Extract the [X, Y] coordinate from the center of the cell holding the provided text.  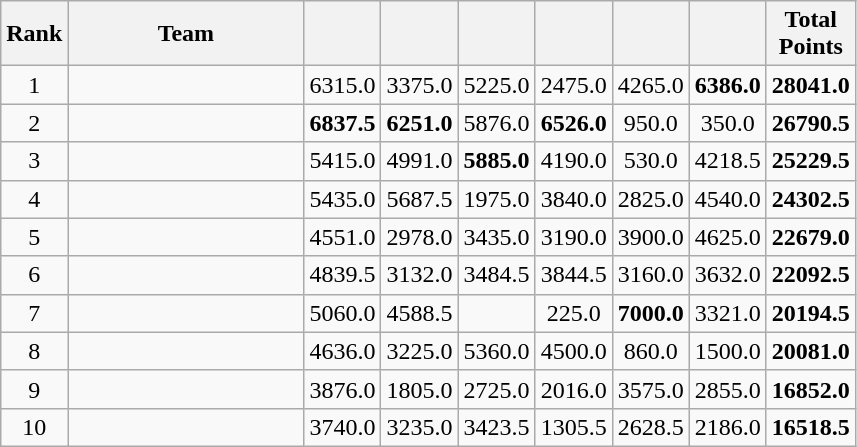
4265.0 [650, 85]
Rank [34, 34]
2628.5 [650, 427]
3375.0 [420, 85]
1305.5 [574, 427]
3190.0 [574, 237]
28041.0 [810, 85]
3575.0 [650, 389]
8 [34, 351]
6386.0 [728, 85]
4540.0 [728, 199]
3740.0 [342, 427]
3632.0 [728, 275]
4588.5 [420, 313]
530.0 [650, 161]
2725.0 [496, 389]
860.0 [650, 351]
350.0 [728, 123]
3840.0 [574, 199]
5885.0 [496, 161]
3423.5 [496, 427]
24302.5 [810, 199]
3225.0 [420, 351]
4636.0 [342, 351]
2016.0 [574, 389]
2855.0 [728, 389]
9 [34, 389]
4500.0 [574, 351]
7000.0 [650, 313]
5060.0 [342, 313]
6 [34, 275]
3900.0 [650, 237]
4190.0 [574, 161]
3235.0 [420, 427]
3160.0 [650, 275]
20194.5 [810, 313]
3484.5 [496, 275]
4625.0 [728, 237]
7 [34, 313]
4551.0 [342, 237]
4218.5 [728, 161]
26790.5 [810, 123]
22679.0 [810, 237]
4839.5 [342, 275]
2475.0 [574, 85]
5435.0 [342, 199]
1975.0 [496, 199]
225.0 [574, 313]
4991.0 [420, 161]
5687.5 [420, 199]
22092.5 [810, 275]
2978.0 [420, 237]
TotalPoints [810, 34]
6526.0 [574, 123]
20081.0 [810, 351]
5 [34, 237]
16852.0 [810, 389]
2 [34, 123]
1805.0 [420, 389]
5876.0 [496, 123]
6251.0 [420, 123]
5415.0 [342, 161]
3876.0 [342, 389]
1 [34, 85]
10 [34, 427]
6837.5 [342, 123]
2186.0 [728, 427]
3844.5 [574, 275]
3132.0 [420, 275]
3 [34, 161]
950.0 [650, 123]
Team [186, 34]
2825.0 [650, 199]
25229.5 [810, 161]
5360.0 [496, 351]
3435.0 [496, 237]
5225.0 [496, 85]
16518.5 [810, 427]
6315.0 [342, 85]
3321.0 [728, 313]
4 [34, 199]
1500.0 [728, 351]
